Pinpoint the cell where the given text exists, returning its [x, y] midpoint coordinate. 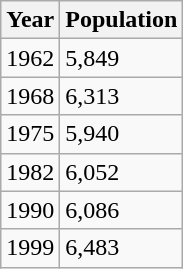
1990 [30, 210]
6,086 [122, 210]
5,940 [122, 134]
Population [122, 20]
1999 [30, 248]
1962 [30, 58]
1968 [30, 96]
6,052 [122, 172]
6,313 [122, 96]
5,849 [122, 58]
Year [30, 20]
6,483 [122, 248]
1975 [30, 134]
1982 [30, 172]
